Return [x, y] of the center of cell containing provided text 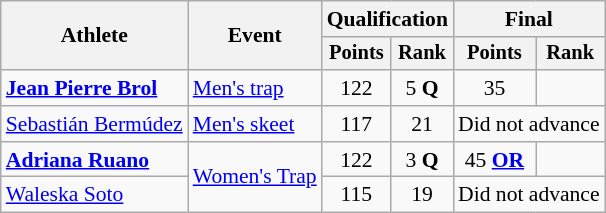
Athlete [94, 36]
Qualification [388, 19]
Waleska Soto [94, 195]
Jean Pierre Brol [94, 88]
3 Q [422, 160]
5 Q [422, 88]
Men's skeet [255, 124]
115 [356, 195]
19 [422, 195]
21 [422, 124]
Final [529, 19]
35 [494, 88]
Sebastián Bermúdez [94, 124]
Men's trap [255, 88]
Event [255, 36]
Women's Trap [255, 178]
117 [356, 124]
Adriana Ruano [94, 160]
45 OR [494, 160]
